Search for the cell housing the specified text and yield its (x, y) center coordinate. 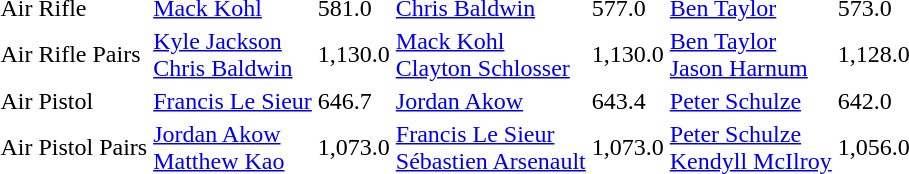
Jordan Akow (490, 101)
646.7 (354, 101)
Mack KohlClayton Schlosser (490, 54)
Francis Le Sieur (233, 101)
Ben TaylorJason Harnum (750, 54)
643.4 (628, 101)
Peter Schulze (750, 101)
Kyle Jackson Chris Baldwin (233, 54)
